From the cell containing the given text, extract its center point as (X, Y) coordinate. 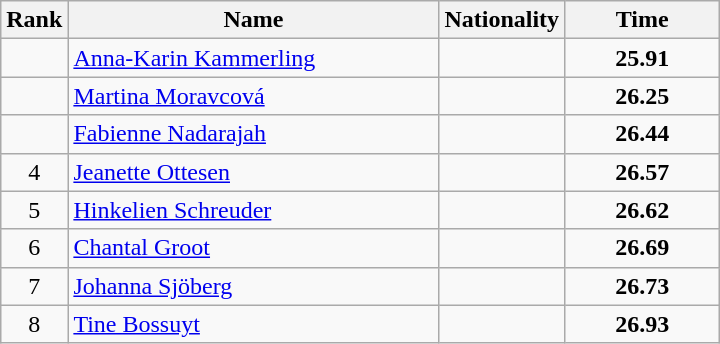
Nationality (502, 20)
Martina Moravcová (254, 96)
4 (34, 172)
25.91 (642, 58)
26.57 (642, 172)
Chantal Groot (254, 248)
Anna-Karin Kammerling (254, 58)
26.73 (642, 286)
Fabienne Nadarajah (254, 134)
Johanna Sjöberg (254, 286)
26.62 (642, 210)
Time (642, 20)
Jeanette Ottesen (254, 172)
Rank (34, 20)
26.69 (642, 248)
26.93 (642, 324)
7 (34, 286)
Hinkelien Schreuder (254, 210)
Name (254, 20)
Tine Bossuyt (254, 324)
5 (34, 210)
8 (34, 324)
6 (34, 248)
26.44 (642, 134)
26.25 (642, 96)
